Locate the cell with the specified text and output its [X, Y] center coordinate. 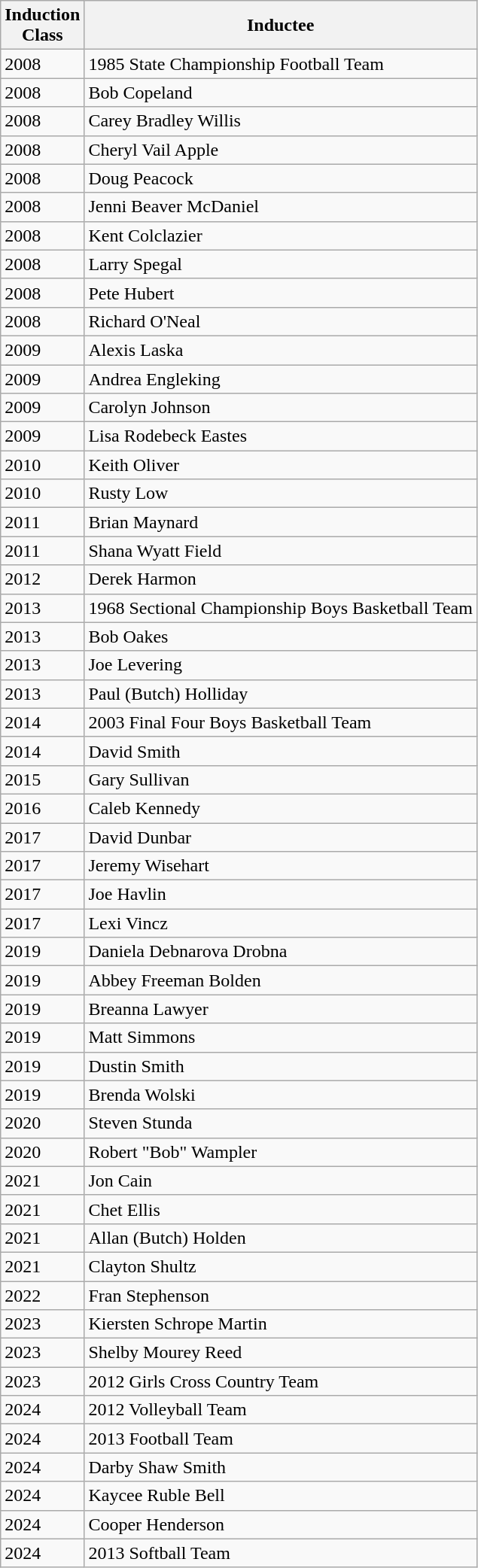
Doug Peacock [281, 178]
Jeremy Wisehart [281, 866]
Steven Stunda [281, 1123]
Carolyn Johnson [281, 408]
Caleb Kennedy [281, 808]
Keith Oliver [281, 465]
Pete Hubert [281, 293]
Rusty Low [281, 494]
1968 Sectional Championship Boys Basketball Team [281, 608]
1985 State Championship Football Team [281, 64]
Jon Cain [281, 1181]
Clayton Shultz [281, 1266]
Fran Stephenson [281, 1295]
David Dunbar [281, 837]
2015 [42, 779]
Abbey Freeman Bolden [281, 980]
Joe Levering [281, 665]
Daniela Debnarova Drobna [281, 952]
Kent Colclazier [281, 236]
Gary Sullivan [281, 779]
Cheryl Vail Apple [281, 150]
Alexis Laska [281, 350]
InductionClass [42, 26]
Lisa Rodebeck Eastes [281, 436]
Joe Havlin [281, 895]
Shelby Mourey Reed [281, 1353]
Allan (Butch) Holden [281, 1238]
Inductee [281, 26]
2016 [42, 808]
Bob Oakes [281, 637]
Derek Harmon [281, 579]
Robert "Bob" Wampler [281, 1152]
Brian Maynard [281, 522]
Carey Bradley Willis [281, 121]
Larry Spegal [281, 264]
Paul (Butch) Holliday [281, 694]
Bob Copeland [281, 93]
2013 Football Team [281, 1439]
2012 Girls Cross Country Team [281, 1381]
Kiersten Schrope Martin [281, 1324]
Cooper Henderson [281, 1524]
Brenda Wolski [281, 1095]
Jenni Beaver McDaniel [281, 207]
Chet Ellis [281, 1209]
2022 [42, 1295]
2003 Final Four Boys Basketball Team [281, 722]
Shana Wyatt Field [281, 551]
Richard O'Neal [281, 321]
Dustin Smith [281, 1066]
2012 Volleyball Team [281, 1410]
Darby Shaw Smith [281, 1467]
Breanna Lawyer [281, 1009]
2013 Softball Team [281, 1553]
2012 [42, 579]
Matt Simmons [281, 1038]
Kaycee Ruble Bell [281, 1496]
Lexi Vincz [281, 923]
Andrea Engleking [281, 378]
David Smith [281, 751]
